Search for the cell housing the specified text and yield its (x, y) center coordinate. 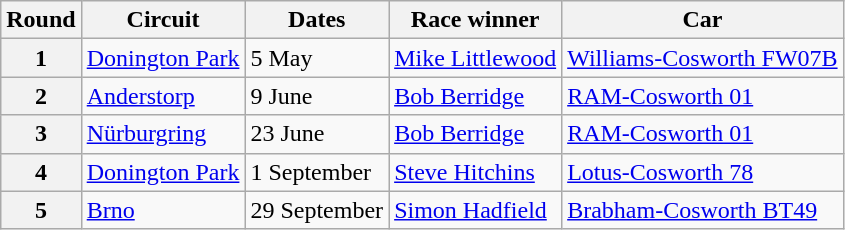
Brabham-Cosworth BT49 (702, 210)
Brno (163, 210)
Round (41, 20)
1 September (317, 172)
Williams-Cosworth FW07B (702, 58)
29 September (317, 210)
Mike Littlewood (476, 58)
4 (41, 172)
Simon Hadfield (476, 210)
Race winner (476, 20)
9 June (317, 96)
Nürburgring (163, 134)
Circuit (163, 20)
Dates (317, 20)
Car (702, 20)
5 (41, 210)
3 (41, 134)
Steve Hitchins (476, 172)
23 June (317, 134)
1 (41, 58)
2 (41, 96)
Lotus-Cosworth 78 (702, 172)
5 May (317, 58)
Anderstorp (163, 96)
